Find where the given text appears and provide that cell's center as (x, y) coordinate. 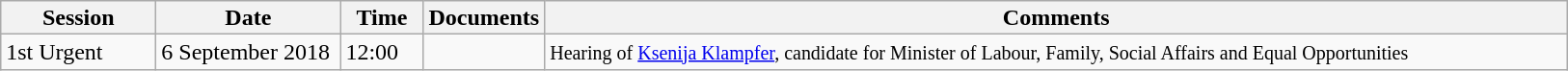
Documents (484, 17)
Time (382, 17)
12:00 (382, 52)
1st Urgent (79, 52)
Comments (1057, 17)
Hearing of Ksenija Klampfer, candidate for Minister of Labour, Family, Social Affairs and Equal Opportunities (1057, 52)
Date (249, 17)
Session (79, 17)
6 September 2018 (249, 52)
